Scan for the cell matching the given text and deliver its [X, Y] coordinate at center. 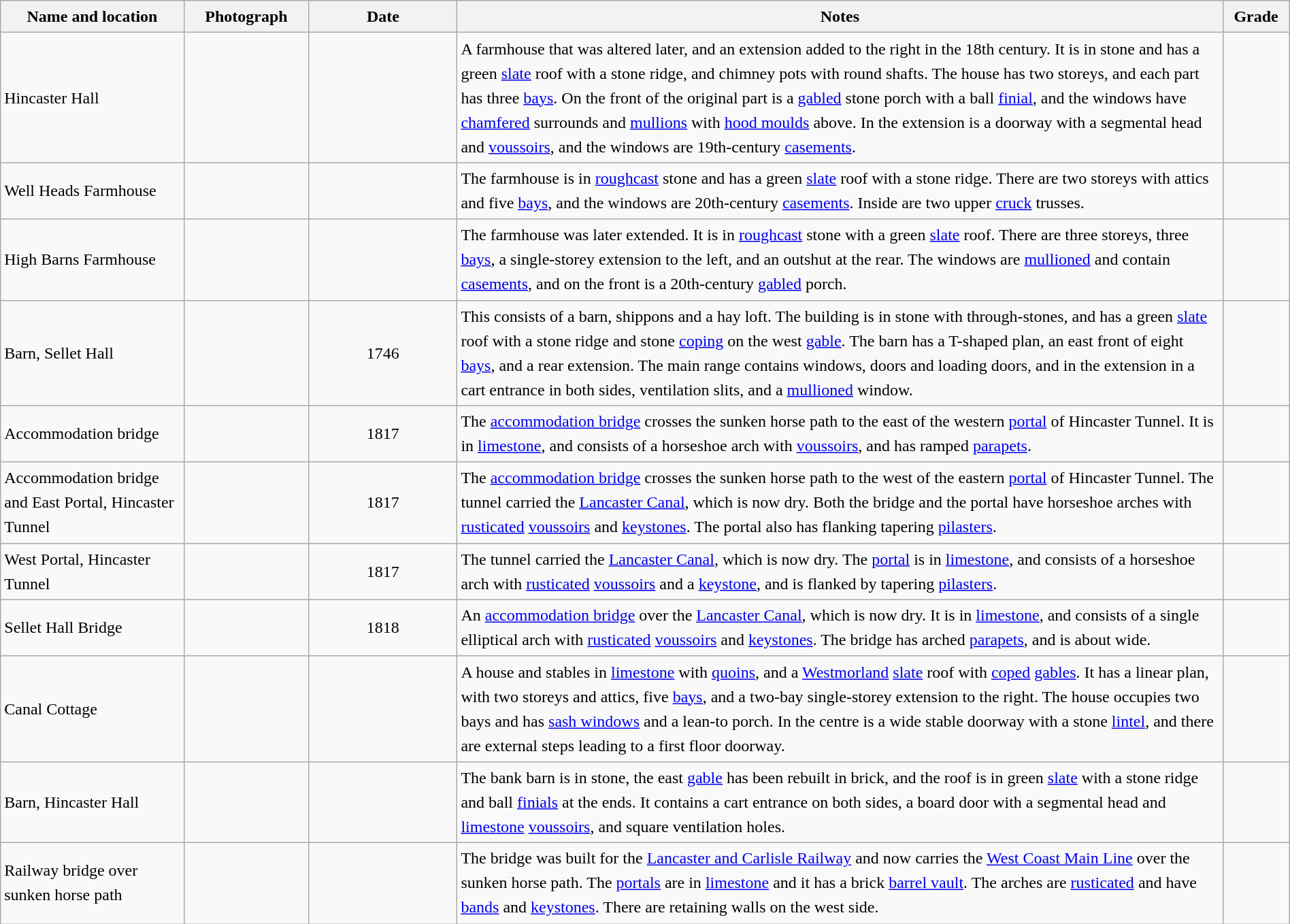
Date [383, 16]
Notes [840, 16]
Barn, Sellet Hall [93, 352]
Sellet Hall Bridge [93, 627]
Photograph [246, 16]
Grade [1256, 16]
Accommodation bridge and East Portal, Hincaster Tunnel [93, 502]
Railway bridge over sunken horse path [93, 883]
Canal Cottage [93, 709]
Hincaster Hall [93, 98]
Name and location [93, 16]
High Barns Farmhouse [93, 260]
Barn, Hincaster Hall [93, 802]
1746 [383, 352]
Accommodation bridge [93, 434]
1818 [383, 627]
West Portal, Hincaster Tunnel [93, 572]
Well Heads Farmhouse [93, 191]
